Detect which cell encompasses the target text, then output its (X, Y) center coordinate. 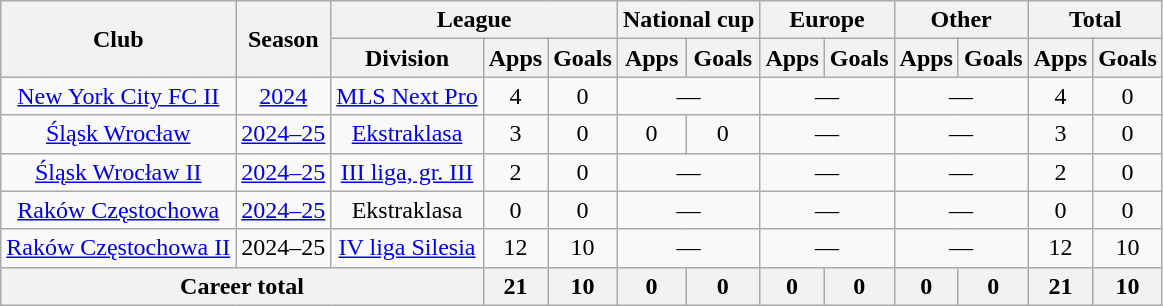
Career total (242, 286)
Total (1095, 20)
Śląsk Wrocław II (118, 172)
MLS Next Pro (407, 96)
IV liga Silesia (407, 248)
III liga, gr. III (407, 172)
Other (961, 20)
2024 (284, 96)
Raków Częstochowa II (118, 248)
New York City FC II (118, 96)
Śląsk Wrocław (118, 134)
Season (284, 39)
Raków Częstochowa (118, 210)
National cup (688, 20)
Division (407, 58)
Club (118, 39)
League (474, 20)
Europe (827, 20)
